Locate the cell with the specified text and output its [x, y] center coordinate. 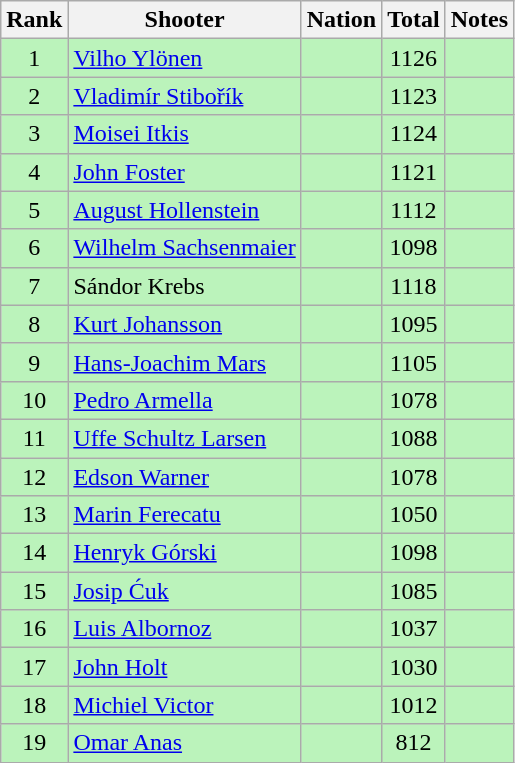
1088 [414, 438]
Wilhelm Sachsenmaier [184, 248]
12 [34, 477]
Marin Ferecatu [184, 515]
Omar Anas [184, 743]
Uffe Schultz Larsen [184, 438]
Hans-Joachim Mars [184, 362]
2 [34, 96]
Nation [341, 20]
16 [34, 629]
Henryk Górski [184, 553]
1030 [414, 667]
John Holt [184, 667]
812 [414, 743]
1121 [414, 172]
4 [34, 172]
1123 [414, 96]
1050 [414, 515]
Michiel Victor [184, 705]
Vladimír Stibořík [184, 96]
1095 [414, 324]
14 [34, 553]
9 [34, 362]
7 [34, 286]
Luis Albornoz [184, 629]
Moisei Itkis [184, 134]
3 [34, 134]
8 [34, 324]
Sándor Krebs [184, 286]
Shooter [184, 20]
11 [34, 438]
1037 [414, 629]
Kurt Johansson [184, 324]
5 [34, 210]
Notes [479, 20]
Vilho Ylönen [184, 58]
John Foster [184, 172]
1012 [414, 705]
1 [34, 58]
1085 [414, 591]
Josip Ćuk [184, 591]
1124 [414, 134]
Rank [34, 20]
August Hollenstein [184, 210]
13 [34, 515]
10 [34, 400]
18 [34, 705]
17 [34, 667]
Total [414, 20]
Pedro Armella [184, 400]
15 [34, 591]
1126 [414, 58]
1105 [414, 362]
6 [34, 248]
19 [34, 743]
1112 [414, 210]
Edson Warner [184, 477]
1118 [414, 286]
